For the text-containing cell, return its midpoint in [x, y] coordinate format. 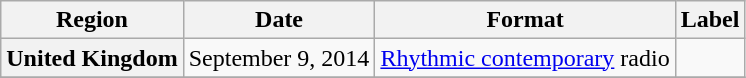
September 9, 2014 [279, 58]
United Kingdom [92, 58]
Format [525, 20]
Date [279, 20]
Rhythmic contemporary radio [525, 58]
Region [92, 20]
Label [710, 20]
